Search for the cell housing the specified text and yield its [x, y] center coordinate. 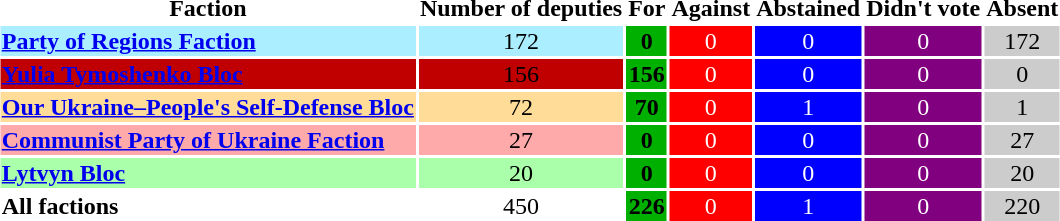
226 [647, 206]
Our Ukraine–People's Self-Defense Bloc [208, 107]
Yulia Tymoshenko Bloc [208, 74]
220 [1022, 206]
70 [647, 107]
Communist Party of Ukraine Faction [208, 140]
Lytvyn Bloc [208, 173]
All factions [208, 206]
72 [520, 107]
Party of Regions Faction [208, 41]
450 [520, 206]
